Search for the cell housing the specified text and yield its [X, Y] center coordinate. 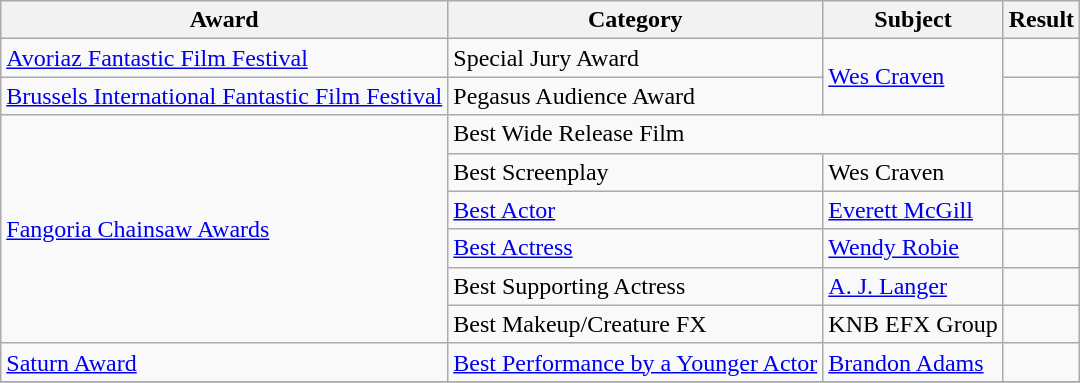
Best Performance by a Younger Actor [636, 362]
A. J. Langer [913, 286]
Best Screenplay [636, 172]
Best Supporting Actress [636, 286]
Result [1041, 20]
Avoriaz Fantastic Film Festival [224, 58]
Pegasus Audience Award [636, 96]
KNB EFX Group [913, 324]
Wendy Robie [913, 248]
Category [636, 20]
Special Jury Award [636, 58]
Saturn Award [224, 362]
Award [224, 20]
Best Actor [636, 210]
Best Wide Release Film [726, 134]
Brussels International Fantastic Film Festival [224, 96]
Best Makeup/Creature FX [636, 324]
Fangoria Chainsaw Awards [224, 229]
Best Actress [636, 248]
Brandon Adams [913, 362]
Everett McGill [913, 210]
Subject [913, 20]
